Determine the (X, Y) coordinate at the center of the cell enclosing the given text.  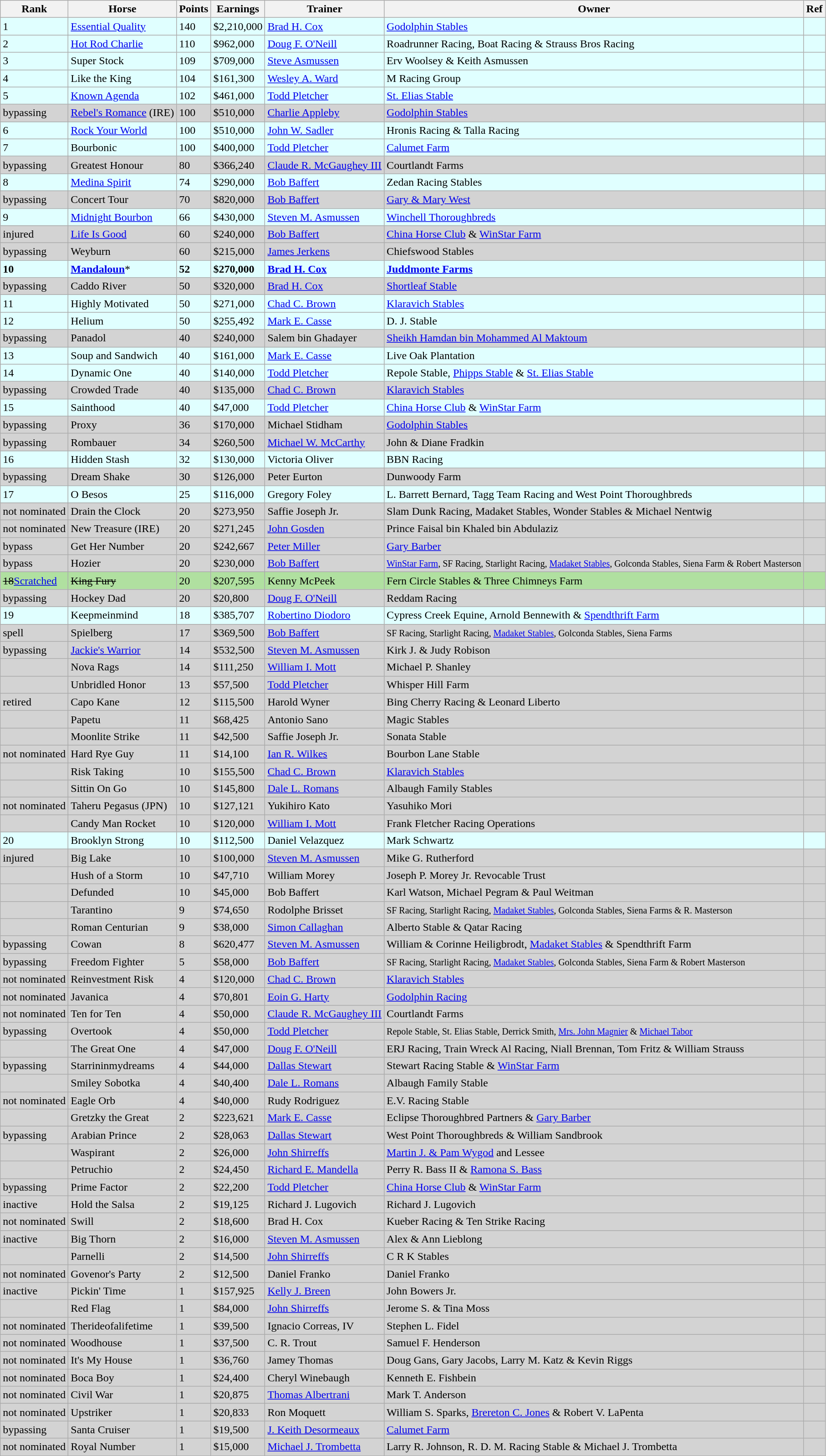
30 (194, 477)
Mandaloun* (122, 269)
Chiefswood Stables (594, 252)
Candy Man Rocket (122, 823)
Gary Barber (594, 546)
John & Diane Fradkin (594, 442)
Magic Stables (594, 719)
Ten for Ten (122, 1014)
$57,500 (238, 685)
140 (194, 26)
$15,000 (238, 1447)
Zedan Racing Stables (594, 182)
Doug Gans, Gary Jacobs, Larry M. Katz & Kevin Riggs (594, 1360)
74 (194, 182)
Victoria Oliver (325, 459)
Kueber Racing & Ten Strike Racing (594, 1222)
$44,000 (238, 1066)
$369,500 (238, 633)
$68,425 (238, 719)
$709,000 (238, 61)
32 (194, 459)
Peter Miller (325, 546)
Charlie Appleby (325, 113)
$115,500 (238, 702)
$70,801 (238, 996)
36 (194, 425)
Boca Boy (122, 1378)
$74,650 (238, 910)
$532,500 (238, 650)
Reddam Racing (594, 598)
Kenneth E. Fishbein (594, 1378)
Eclipse Thoroughbred Partners & Gary Barber (594, 1118)
William S. Sparks, Brereton C. Jones & Robert V. LaPenta (594, 1412)
L. Barrett Bernard, Tagg Team Racing and West Point Thoroughbreds (594, 494)
Hold the Salsa (122, 1204)
$100,000 (238, 858)
Keepmeinmind (122, 615)
$260,500 (238, 442)
Crowded Trade (122, 390)
It's My House (122, 1360)
Arabian Prince (122, 1135)
Papetu (122, 719)
$28,063 (238, 1135)
Hockey Dad (122, 598)
Get Her Number (122, 546)
$14,500 (238, 1256)
J. Keith Desormeaux (325, 1430)
80 (194, 165)
Hidden Stash (122, 459)
$111,250 (238, 667)
52 (194, 269)
Spielberg (122, 633)
Risk Taking (122, 771)
Hozier (122, 563)
7 (35, 147)
Michael W. McCarthy (325, 442)
Daniel Velazquez (325, 841)
Eagle Orb (122, 1101)
$20,833 (238, 1412)
Thomas Albertrani (325, 1395)
$273,950 (238, 512)
O Besos (122, 494)
Sainthood (122, 407)
Kirk J. & Judy Robison (594, 650)
Waspirant (122, 1152)
Horse (122, 9)
Therideofalifetime (122, 1326)
$255,492 (238, 321)
Woodhouse (122, 1343)
Trainer (325, 9)
New Treasure (IRE) (122, 529)
retired (35, 702)
Stephen L. Fidel (594, 1326)
$962,000 (238, 44)
Kelly J. Breen (325, 1291)
Smiley Sobotka (122, 1083)
$2,210,000 (238, 26)
$84,000 (238, 1308)
Ron Moquett (325, 1412)
Life Is Good (122, 234)
Ref (814, 9)
Big Lake (122, 858)
Like the King (122, 78)
66 (194, 217)
$42,500 (238, 736)
Ian R. Wilkes (325, 754)
$620,477 (238, 944)
Prime Factor (122, 1187)
Joseph P. Morey Jr. Revocable Trust (594, 875)
Yasuhiko Mori (594, 806)
Winchell Thoroughbreds (594, 217)
$230,000 (238, 563)
John Bowers Jr. (594, 1291)
Moonlite Strike (122, 736)
Albaugh Family Stables (594, 789)
Rock Your World (122, 130)
$290,000 (238, 182)
Gary & Mary West (594, 199)
$36,760 (238, 1360)
Midnight Bourbon (122, 217)
$112,500 (238, 841)
Steve Asmussen (325, 61)
$19,125 (238, 1204)
Bourbon Lane Stable (594, 754)
Brooklyn Strong (122, 841)
$430,000 (238, 217)
Weyburn (122, 252)
25 (194, 494)
William Morey (325, 875)
spell (35, 633)
Super Stock (122, 61)
Tarantino (122, 910)
Rombauer (122, 442)
Taheru Pegasus (JPN) (122, 806)
Hot Rod Charlie (122, 44)
Juddmonte Farms (594, 269)
Salem bin Ghadayer (325, 338)
Peter Eurton (325, 477)
Alex & Ann Lieblong (594, 1239)
SF Racing, Starlight Racing, Madaket Stables, Golconda Stables, Siena Farm & Robert Masterson (594, 962)
$155,500 (238, 771)
Cowan (122, 944)
$157,925 (238, 1291)
$26,000 (238, 1152)
Proxy (122, 425)
Kenny McPeek (325, 581)
ERJ Racing, Train Wreck Al Racing, Niall Brennan, Tom Fritz & William Strauss (594, 1048)
Defunded (122, 893)
C R K Stables (594, 1256)
Ignacio Correas, IV (325, 1326)
Starrininmydreams (122, 1066)
Soup and Sandwich (122, 355)
Drain the Clock (122, 512)
Harold Wyner (325, 702)
Michael Stidham (325, 425)
Rebel's Romance (IRE) (122, 113)
Whisper Hill Farm (594, 685)
15 (35, 407)
$130,000 (238, 459)
19 (35, 615)
102 (194, 96)
Frank Fletcher Racing Operations (594, 823)
Overtook (122, 1031)
Bing Cherry Racing & Leonard Liberto (594, 702)
$820,000 (238, 199)
$19,500 (238, 1430)
Perry R. Bass II & Ramona S. Bass (594, 1170)
Hush of a Storm (122, 875)
$20,800 (238, 598)
D. J. Stable (594, 321)
$116,000 (238, 494)
Big Thorn (122, 1239)
Live Oak Plantation (594, 355)
$37,500 (238, 1343)
Antonio Sano (325, 719)
Simon Callaghan (325, 927)
Helium (122, 321)
Albaugh Family Stable (594, 1083)
Essential Quality (122, 26)
Upstriker (122, 1412)
Repole Stable, St. Elias Stable, Derrick Smith, Mrs. John Magnier & Michael Tabor (594, 1031)
$366,240 (238, 165)
Owner (594, 9)
Alberto Stable & Qatar Racing (594, 927)
Known Agenda (122, 96)
$127,121 (238, 806)
Points (194, 9)
C. R. Trout (325, 1343)
Rodolphe Brisset (325, 910)
Earnings (238, 9)
Civil War (122, 1395)
Gregory Foley (325, 494)
SF Racing, Starlight Racing, Madaket Stables, Golconda Stables, Siena Farms (594, 633)
Richard E. Mandella (325, 1170)
Wesley A. Ward (325, 78)
$461,000 (238, 96)
King Fury (122, 581)
$271,000 (238, 304)
Santa Cruiser (122, 1430)
BBN Racing (594, 459)
Michael J. Trombetta (325, 1447)
Dunwoody Farm (594, 477)
Sittin On Go (122, 789)
Sonata Stable (594, 736)
The Great One (122, 1048)
Govenor's Party (122, 1273)
70 (194, 199)
$14,100 (238, 754)
Karl Watson, Michael Pegram & Paul Weitman (594, 893)
SF Racing, Starlight Racing, Madaket Stables, Golconda Stables, Siena Farms & R. Masterson (594, 910)
$24,450 (238, 1170)
Bourbonic (122, 147)
Godolphin Racing (594, 996)
John Gosden (325, 529)
$271,245 (238, 529)
John W. Sadler (325, 130)
Hronis Racing & Talla Racing (594, 130)
Cheryl Winebaugh (325, 1378)
$400,000 (238, 147)
$58,000 (238, 962)
Javanica (122, 996)
Erv Woolsey & Keith Asmussen (594, 61)
Concert Tour (122, 199)
$145,800 (238, 789)
Dream Shake (122, 477)
Sheikh Hamdan bin Mohammed Al Maktoum (594, 338)
Highly Motivated (122, 304)
$20,875 (238, 1395)
$38,000 (238, 927)
Repole Stable, Phipps Stable & St. Elias Stable (594, 373)
Shortleaf Stable (594, 286)
Greatest Honour (122, 165)
$24,400 (238, 1378)
Pickin' Time (122, 1291)
$45,000 (238, 893)
Red Flag (122, 1308)
$161,300 (238, 78)
Mark Schwartz (594, 841)
E.V. Racing Stable (594, 1101)
Mike G. Rutherford (594, 858)
$140,000 (238, 373)
Petruchio (122, 1170)
$126,000 (238, 477)
Rank (35, 9)
$270,000 (238, 269)
Martin J. & Pam Wygod and Lessee (594, 1152)
Unbridled Honor (122, 685)
$161,000 (238, 355)
110 (194, 44)
M Racing Group (594, 78)
Cypress Creek Equine, Arnold Bennewith & Spendthrift Farm (594, 615)
$215,000 (238, 252)
Freedom Fighter (122, 962)
$47,710 (238, 875)
104 (194, 78)
34 (194, 442)
$40,000 (238, 1101)
Roman Centurian (122, 927)
$385,707 (238, 615)
Michael P. Shanley (594, 667)
Jackie's Warrior (122, 650)
$16,000 (238, 1239)
Panadol (122, 338)
Yukihiro Kato (325, 806)
James Jerkens (325, 252)
$242,667 (238, 546)
109 (194, 61)
18 (194, 615)
Eoin G. Harty (325, 996)
Jerome S. & Tina Moss (594, 1308)
Caddo River (122, 286)
Roadrunner Racing, Boat Racing & Strauss Bros Racing (594, 44)
16 (35, 459)
Fern Circle Stables & Three Chimneys Farm (594, 581)
18Scratched (35, 581)
Stewart Racing Stable & WinStar Farm (594, 1066)
$223,621 (238, 1118)
Jamey Thomas (325, 1360)
Robertino Diodoro (325, 615)
Dynamic One (122, 373)
Parnelli (122, 1256)
Mark T. Anderson (594, 1395)
Larry R. Johnson, R. D. M. Racing Stable & Michael J. Trombetta (594, 1447)
$135,000 (238, 390)
$320,000 (238, 286)
Rudy Rodriguez (325, 1101)
Slam Dunk Racing, Madaket Stables, Wonder Stables & Michael Nentwig (594, 512)
West Point Thoroughbreds & William Sandbrook (594, 1135)
$40,400 (238, 1083)
$170,000 (238, 425)
St. Elias Stable (594, 96)
$12,500 (238, 1273)
Hard Rye Guy (122, 754)
Royal Number (122, 1447)
Capo Kane (122, 702)
Reinvestment Risk (122, 979)
$18,600 (238, 1222)
Swill (122, 1222)
Samuel F. Henderson (594, 1343)
3 (35, 61)
William & Corinne Heiligbrodt, Madaket Stables & Spendthrift Farm (594, 944)
Prince Faisal bin Khaled bin Abdulaziz (594, 529)
WinStar Farm, SF Racing, Starlight Racing, Madaket Stables, Golconda Stables, Siena Farm & Robert Masterson (594, 563)
Medina Spirit (122, 182)
Gretzky the Great (122, 1118)
$207,595 (238, 581)
$22,200 (238, 1187)
$39,500 (238, 1326)
Nova Rags (122, 667)
6 (35, 130)
